Capture the cell that displays the provided text and extract its (X, Y) central coordinate. 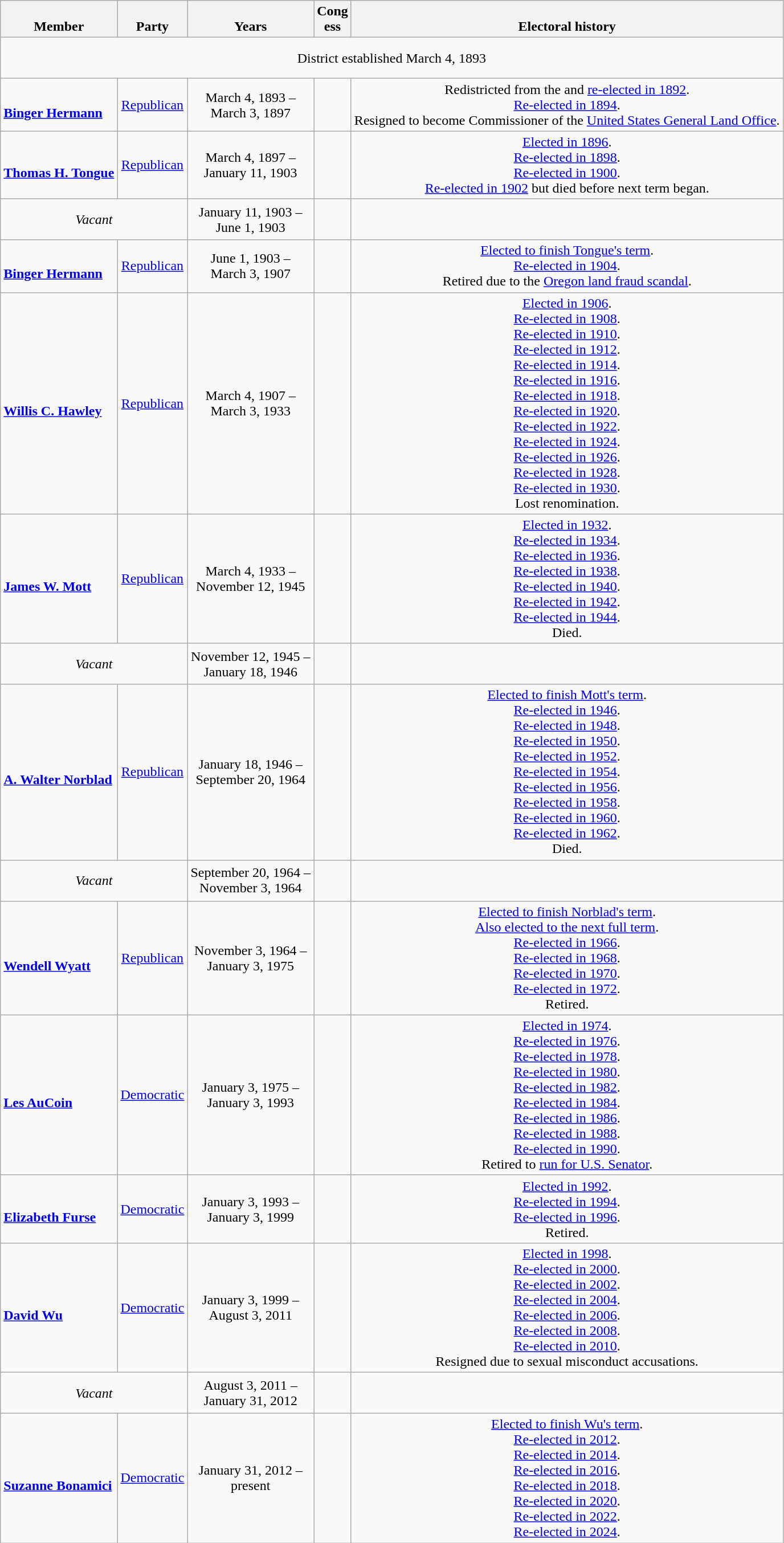
January 3, 1975 –January 3, 1993 (251, 1095)
Member (59, 19)
August 3, 2011 –January 31, 2012 (251, 1393)
Years (251, 19)
March 4, 1907 –March 3, 1933 (251, 403)
Suzanne Bonamici (59, 1478)
Thomas H. Tongue (59, 165)
Elected in 1992.Re-elected in 1994.Re-elected in 1996.Retired. (567, 1209)
January 18, 1946 –September 20, 1964 (251, 772)
Les AuCoin (59, 1095)
Elizabeth Furse (59, 1209)
Redistricted from the and re-elected in 1892.Re-elected in 1894.Resigned to become Commissioner of the United States General Land Office. (567, 105)
James W. Mott (59, 579)
June 1, 1903 –March 3, 1907 (251, 266)
A. Walter Norblad (59, 772)
Wendell Wyatt (59, 958)
Elected in 1932.Re-elected in 1934.Re-elected in 1936.Re-elected in 1938.Re-elected in 1940.Re-elected in 1942.Re-elected in 1944.Died. (567, 579)
Willis C. Hawley (59, 403)
September 20, 1964 –November 3, 1964 (251, 880)
David Wu (59, 1307)
Elected to finish Tongue's term.Re-elected in 1904.Retired due to the Oregon land fraud scandal. (567, 266)
Elected in 1896.Re-elected in 1898.Re-elected in 1900.Re-elected in 1902 but died before next term began. (567, 165)
March 4, 1897 –January 11, 1903 (251, 165)
Electoral history (567, 19)
January 3, 1993 –January 3, 1999 (251, 1209)
November 12, 1945 –January 18, 1946 (251, 664)
January 3, 1999 –August 3, 2011 (251, 1307)
November 3, 1964 –January 3, 1975 (251, 958)
District established March 4, 1893 (392, 58)
March 4, 1893 –March 3, 1897 (251, 105)
March 4, 1933 –November 12, 1945 (251, 579)
January 11, 1903 –June 1, 1903 (251, 219)
January 31, 2012 –present (251, 1478)
Party (153, 19)
Congess (333, 19)
